Locate the cell with the specified text and output its (x, y) center coordinate. 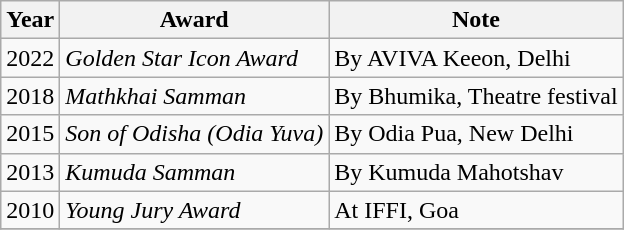
2018 (30, 96)
Year (30, 20)
By AVIVA Keeon, Delhi (476, 58)
Son of Odisha (Odia Yuva) (194, 134)
2010 (30, 210)
Award (194, 20)
Mathkhai Samman (194, 96)
2013 (30, 172)
By Odia Pua, New Delhi (476, 134)
By Kumuda Mahotshav (476, 172)
Kumuda Samman (194, 172)
2015 (30, 134)
2022 (30, 58)
Young Jury Award (194, 210)
By Bhumika, Theatre festival (476, 96)
Golden Star Icon Award (194, 58)
Note (476, 20)
At IFFI, Goa (476, 210)
